From the cell containing the given text, extract its center point as [x, y] coordinate. 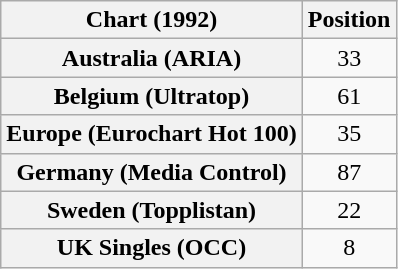
Chart (1992) [152, 20]
61 [349, 96]
UK Singles (OCC) [152, 248]
8 [349, 248]
Germany (Media Control) [152, 172]
22 [349, 210]
Belgium (Ultratop) [152, 96]
Position [349, 20]
33 [349, 58]
Europe (Eurochart Hot 100) [152, 134]
87 [349, 172]
35 [349, 134]
Australia (ARIA) [152, 58]
Sweden (Topplistan) [152, 210]
